Determine the (X, Y) coordinate at the center of the cell enclosing the given text.  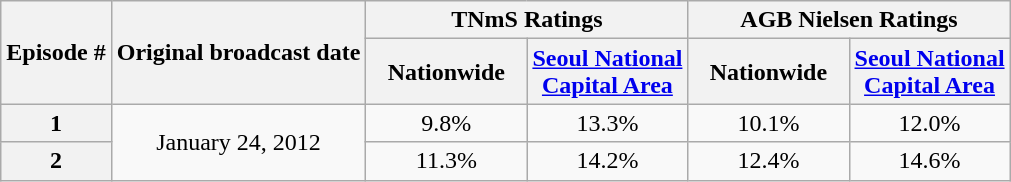
TNmS Ratings (527, 20)
Episode # (56, 52)
14.6% (930, 161)
AGB Nielsen Ratings (849, 20)
2 (56, 161)
13.3% (608, 123)
12.4% (768, 161)
10.1% (768, 123)
9.8% (446, 123)
January 24, 2012 (238, 142)
12.0% (930, 123)
14.2% (608, 161)
1 (56, 123)
Original broadcast date (238, 52)
11.3% (446, 161)
